Output the (x, y) coordinate of the center of the cell containing the given text.  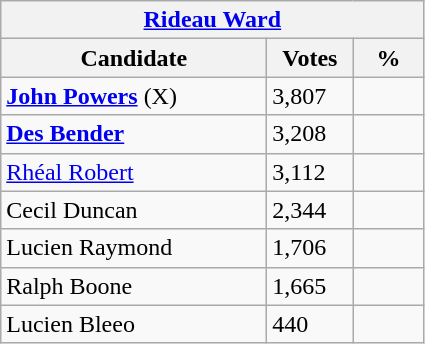
440 (310, 324)
1,665 (310, 286)
Des Bender (134, 134)
Cecil Duncan (134, 210)
John Powers (X) (134, 96)
3,208 (310, 134)
Votes (310, 58)
Ralph Boone (134, 286)
Rhéal Robert (134, 172)
Rideau Ward (212, 20)
3,112 (310, 172)
1,706 (310, 248)
3,807 (310, 96)
2,344 (310, 210)
% (388, 58)
Lucien Bleeo (134, 324)
Candidate (134, 58)
Lucien Raymond (134, 248)
